From the cell containing the given text, extract its center point as (x, y) coordinate. 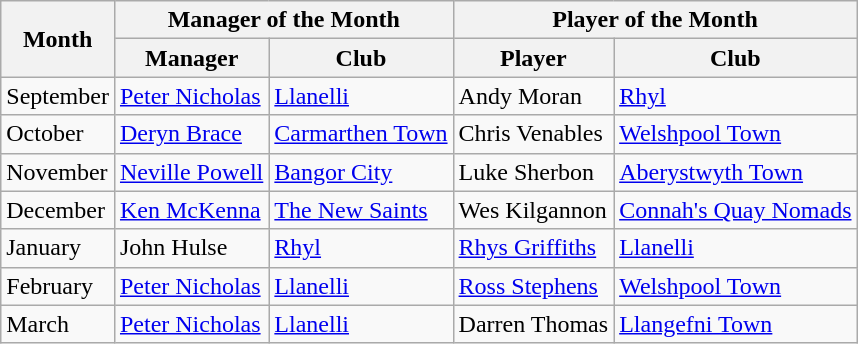
Darren Thomas (534, 324)
Connah's Quay Nomads (736, 210)
Neville Powell (191, 172)
Month (58, 39)
Wes Kilgannon (534, 210)
Player of the Month (655, 20)
Rhys Griffiths (534, 248)
November (58, 172)
September (58, 96)
Aberystwyth Town (736, 172)
March (58, 324)
October (58, 134)
January (58, 248)
Manager (191, 58)
Ross Stephens (534, 286)
John Hulse (191, 248)
Ken McKenna (191, 210)
Bangor City (361, 172)
Chris Venables (534, 134)
The New Saints (361, 210)
Carmarthen Town (361, 134)
Andy Moran (534, 96)
Manager of the Month (284, 20)
February (58, 286)
Deryn Brace (191, 134)
Llangefni Town (736, 324)
December (58, 210)
Luke Sherbon (534, 172)
Player (534, 58)
